Detect which cell encompasses the target text, then output its [x, y] center coordinate. 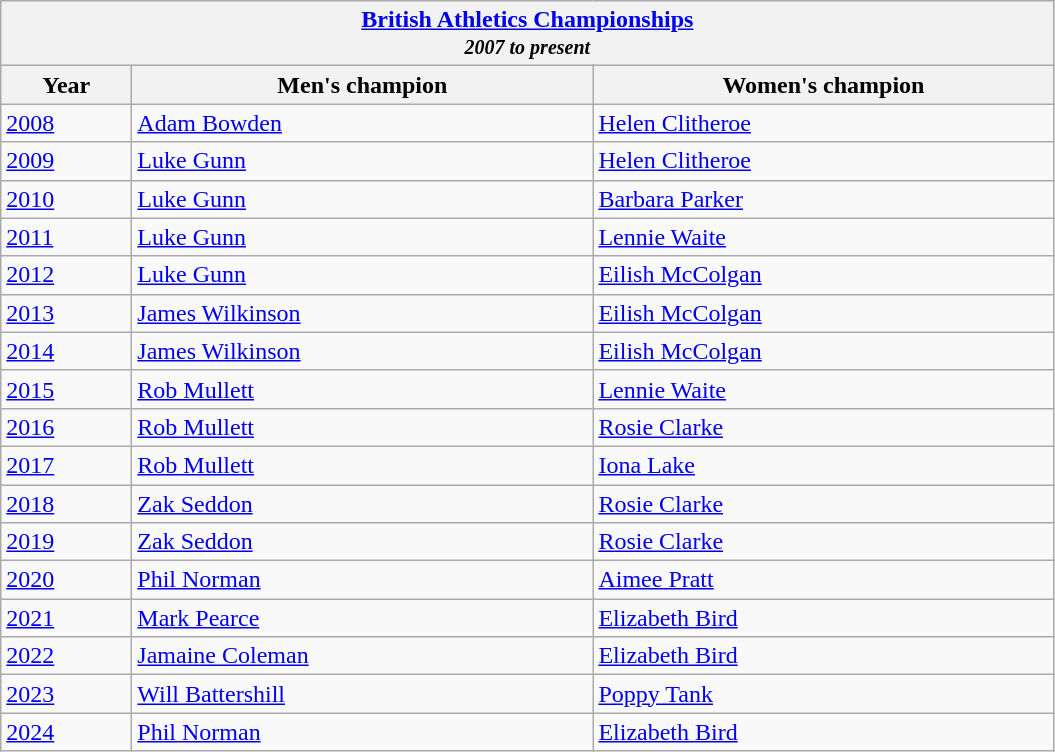
2010 [66, 199]
2016 [66, 427]
Barbara Parker [824, 199]
British Athletics Championships2007 to present [528, 34]
2020 [66, 580]
Adam Bowden [362, 123]
2019 [66, 542]
2014 [66, 351]
2018 [66, 503]
Will Battershill [362, 694]
2011 [66, 237]
Men's champion [362, 85]
2008 [66, 123]
2023 [66, 694]
2012 [66, 275]
2013 [66, 313]
Jamaine Coleman [362, 656]
2022 [66, 656]
2009 [66, 161]
Year [66, 85]
2021 [66, 618]
2024 [66, 732]
Mark Pearce [362, 618]
Women's champion [824, 85]
Aimee Pratt [824, 580]
2015 [66, 389]
Iona Lake [824, 465]
2017 [66, 465]
Poppy Tank [824, 694]
